Capture the cell that displays the provided text and extract its [X, Y] central coordinate. 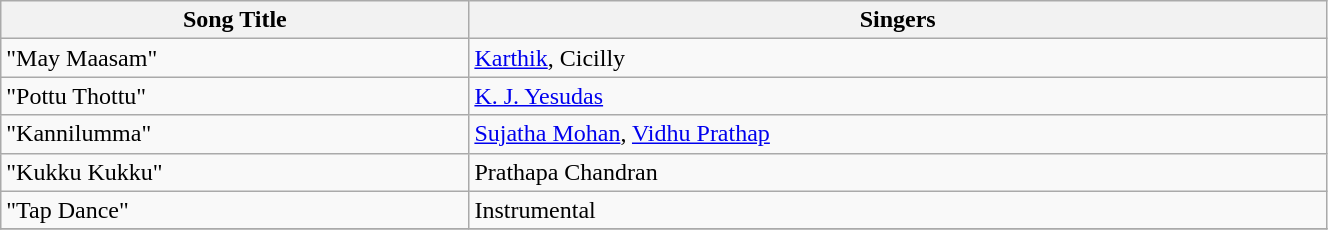
Prathapa Chandran [898, 172]
K. J. Yesudas [898, 96]
"May Maasam" [235, 58]
"Pottu Thottu" [235, 96]
Sujatha Mohan, Vidhu Prathap [898, 134]
Instrumental [898, 210]
Song Title [235, 20]
Singers [898, 20]
"Tap Dance" [235, 210]
"Kukku Kukku" [235, 172]
"Kannilumma" [235, 134]
Karthik, Cicilly [898, 58]
